Search for the cell housing the specified text and yield its (X, Y) center coordinate. 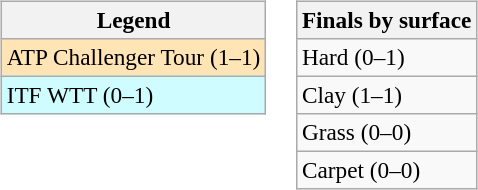
Hard (0–1) (387, 57)
ITF WTT (0–1) (133, 95)
Legend (133, 20)
Carpet (0–0) (387, 171)
Finals by surface (387, 20)
ATP Challenger Tour (1–1) (133, 57)
Grass (0–0) (387, 133)
Clay (1–1) (387, 95)
